Capture the cell that displays the provided text and extract its [X, Y] central coordinate. 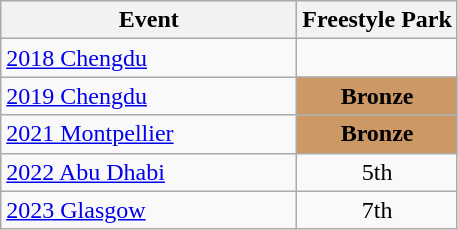
2022 Abu Dhabi [149, 172]
Freestyle Park [378, 20]
2018 Chengdu [149, 58]
2021 Montpellier [149, 134]
Event [149, 20]
5th [378, 172]
7th [378, 210]
2019 Chengdu [149, 96]
2023 Glasgow [149, 210]
